Pinpoint the cell where the given text exists, returning its (X, Y) midpoint coordinate. 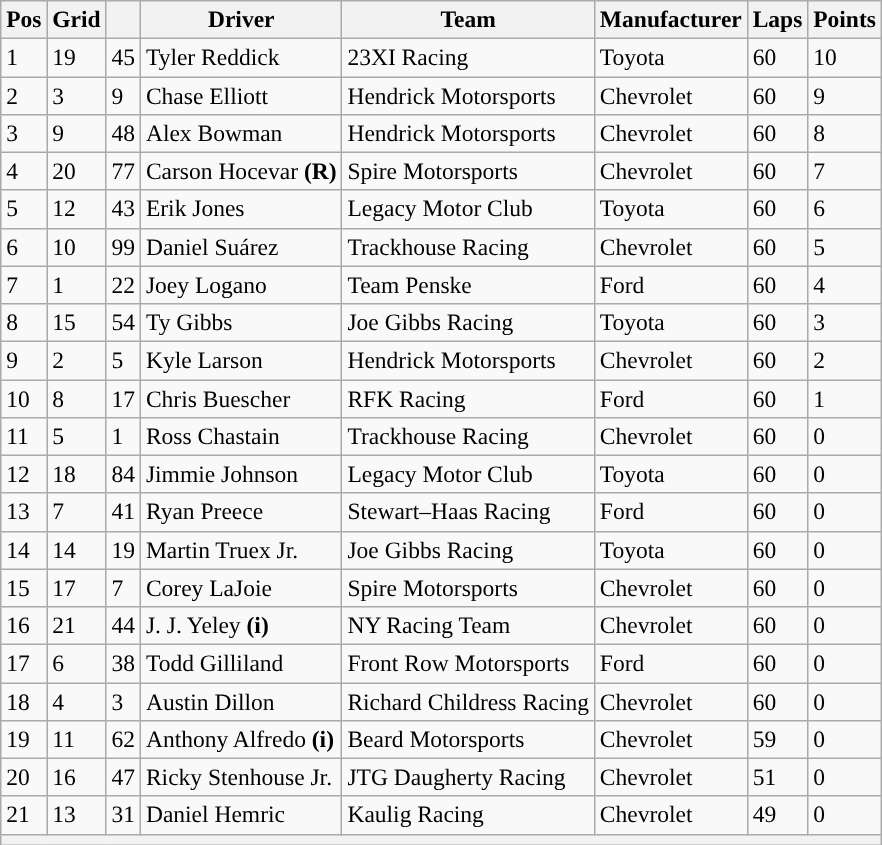
47 (123, 777)
Front Row Motorsports (468, 663)
Richard Childress Racing (468, 701)
Corey LaJoie (240, 588)
43 (123, 209)
38 (123, 663)
Carson Hocevar (R) (240, 171)
NY Racing Team (468, 625)
49 (778, 815)
45 (123, 57)
Todd Gilliland (240, 663)
Kyle Larson (240, 360)
Martin Truex Jr. (240, 550)
Points (845, 19)
77 (123, 171)
Jimmie Johnson (240, 474)
Laps (778, 19)
Ricky Stenhouse Jr. (240, 777)
84 (123, 474)
RFK Racing (468, 398)
Joey Logano (240, 285)
59 (778, 739)
23XI Racing (468, 57)
44 (123, 625)
Manufacturer (670, 19)
Chase Elliott (240, 95)
41 (123, 512)
Erik Jones (240, 209)
Alex Bowman (240, 133)
62 (123, 739)
Grid (76, 19)
Team Penske (468, 285)
Ryan Preece (240, 512)
31 (123, 815)
99 (123, 247)
Beard Motorsports (468, 739)
J. J. Yeley (i) (240, 625)
Tyler Reddick (240, 57)
Ty Gibbs (240, 322)
51 (778, 777)
Anthony Alfredo (i) (240, 739)
Daniel Hemric (240, 815)
Chris Buescher (240, 398)
Team (468, 19)
48 (123, 133)
Stewart–Haas Racing (468, 512)
22 (123, 285)
Ross Chastain (240, 436)
Driver (240, 19)
Austin Dillon (240, 701)
JTG Daugherty Racing (468, 777)
Daniel Suárez (240, 247)
Pos (24, 19)
54 (123, 322)
Kaulig Racing (468, 815)
